Detect which cell encompasses the target text, then output its [X, Y] center coordinate. 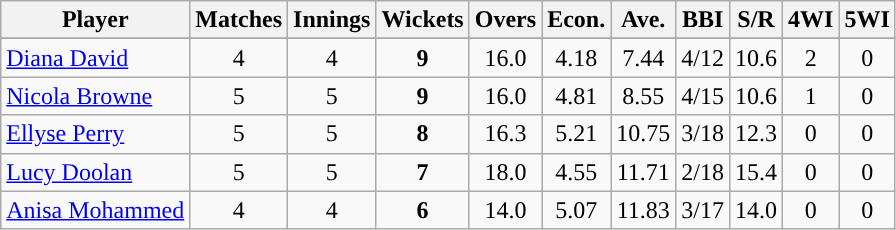
Nicola Browne [96, 96]
11.83 [644, 210]
8.55 [644, 96]
5.21 [576, 134]
7.44 [644, 58]
4WI [811, 20]
12.3 [756, 134]
2 [811, 58]
4.81 [576, 96]
4/15 [703, 96]
15.4 [756, 172]
7 [422, 172]
11.71 [644, 172]
Ellyse Perry [96, 134]
S/R [756, 20]
Overs [505, 20]
10.75 [644, 134]
Econ. [576, 20]
Lucy Doolan [96, 172]
Anisa Mohammed [96, 210]
Matches [239, 20]
Ave. [644, 20]
4/12 [703, 58]
2/18 [703, 172]
Player [96, 20]
BBI [703, 20]
Diana David [96, 58]
Wickets [422, 20]
5.07 [576, 210]
Innings [332, 20]
16.3 [505, 134]
5WI [867, 20]
4.55 [576, 172]
4.18 [576, 58]
6 [422, 210]
1 [811, 96]
8 [422, 134]
3/18 [703, 134]
3/17 [703, 210]
18.0 [505, 172]
